Scan for the cell matching the given text and deliver its [x, y] coordinate at center. 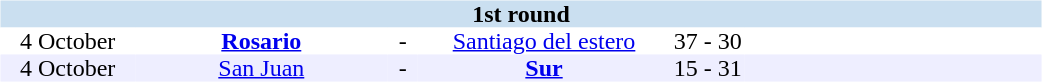
Rosario [262, 42]
37 - 30 [708, 42]
Sur [544, 68]
Santiago del estero [544, 42]
San Juan [262, 68]
1st round [520, 14]
15 - 31 [708, 68]
